Return the (x, y) coordinate for the center point of the cell that contains the specified text.  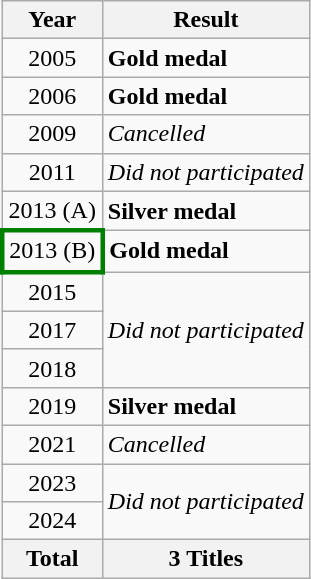
2019 (52, 406)
Total (52, 559)
2006 (52, 96)
Result (206, 20)
2021 (52, 444)
2024 (52, 521)
2011 (52, 172)
2018 (52, 368)
2023 (52, 483)
2017 (52, 330)
2013 (A) (52, 211)
Year (52, 20)
3 Titles (206, 559)
2009 (52, 134)
2013 (B) (52, 252)
2015 (52, 292)
2005 (52, 58)
